Scan for the cell matching the given text and deliver its (X, Y) coordinate at center. 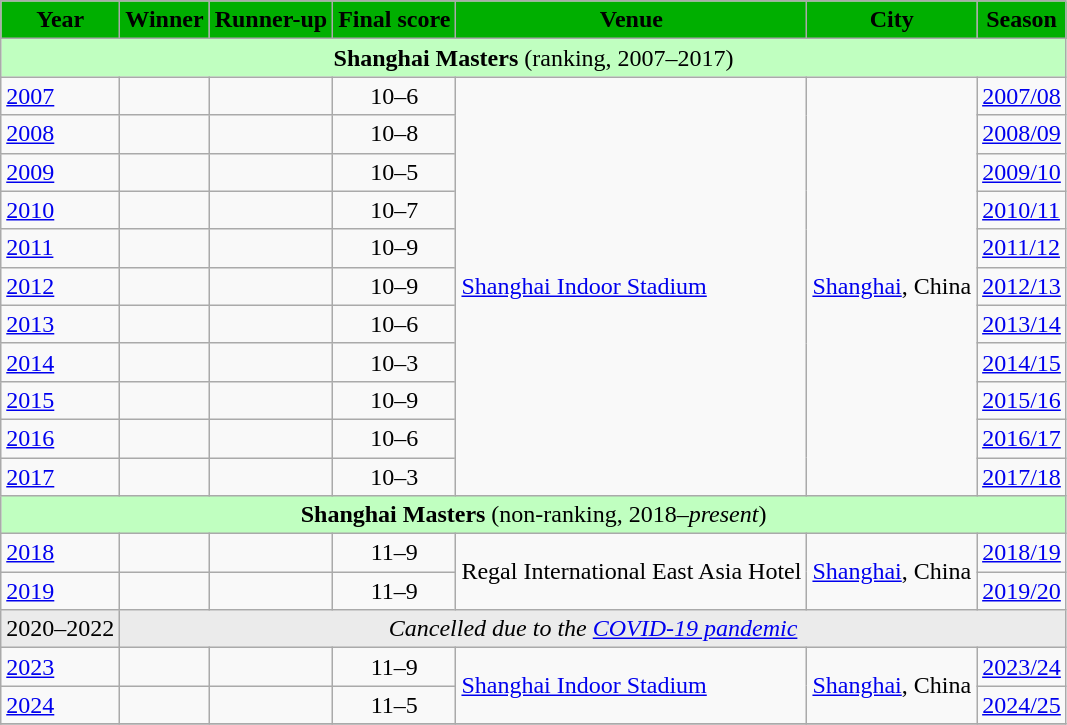
2013 (60, 324)
2015/16 (1022, 400)
2010/11 (1022, 210)
2010 (60, 210)
Cancelled due to the COVID-19 pandemic (594, 629)
11–5 (394, 705)
2023 (60, 667)
2012/13 (1022, 286)
2009 (60, 172)
Runner-up (271, 20)
2007/08 (1022, 96)
2017 (60, 477)
2019 (60, 591)
Winner (164, 20)
2007 (60, 96)
2008/09 (1022, 134)
Shanghai Masters (non-ranking, 2018–present) (534, 515)
2015 (60, 400)
2011 (60, 248)
2017/18 (1022, 477)
Venue (632, 20)
10–5 (394, 172)
2014/15 (1022, 362)
2009/10 (1022, 172)
Regal International East Asia Hotel (632, 572)
2008 (60, 134)
Year (60, 20)
2013/14 (1022, 324)
2011/12 (1022, 248)
2024 (60, 705)
2018/19 (1022, 553)
2018 (60, 553)
2024/25 (1022, 705)
2020–2022 (60, 629)
2014 (60, 362)
10–8 (394, 134)
2023/24 (1022, 667)
2012 (60, 286)
Final score (394, 20)
Shanghai Masters (ranking, 2007–2017) (534, 58)
2016 (60, 438)
2016/17 (1022, 438)
10–7 (394, 210)
2019/20 (1022, 591)
City (892, 20)
Season (1022, 20)
